Return (X, Y) of the center of cell containing provided text 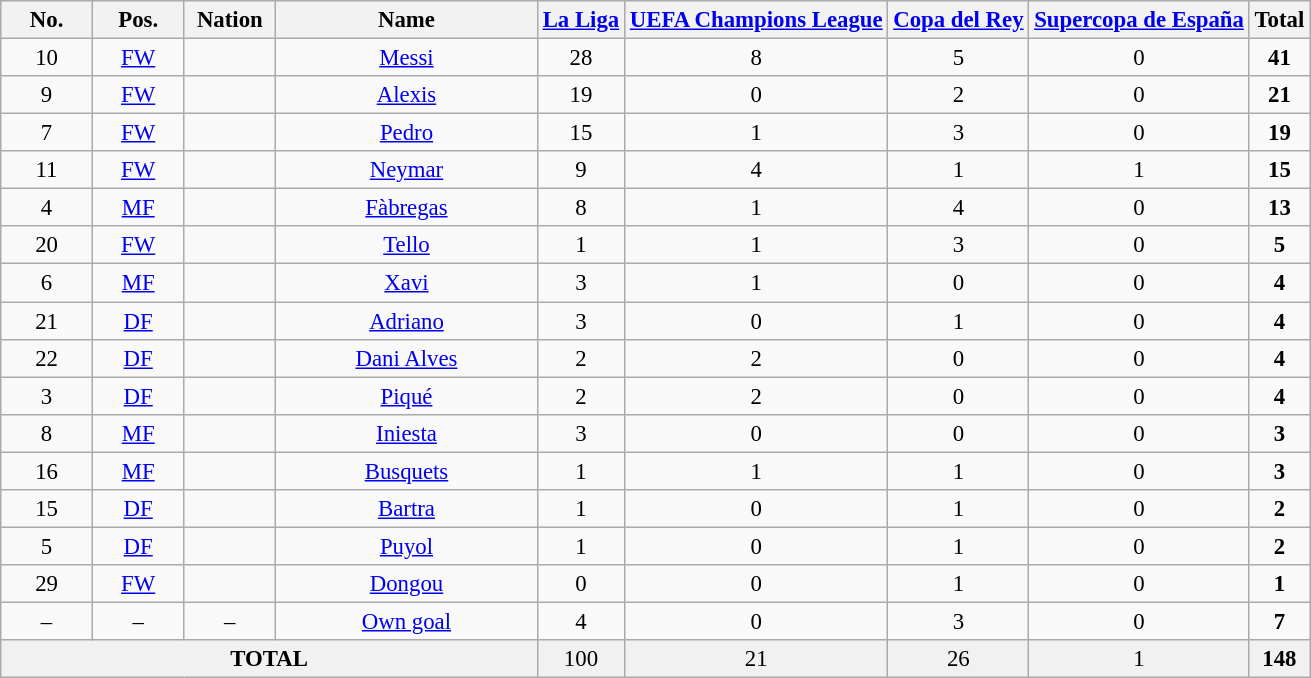
100 (580, 659)
Alexis (407, 95)
41 (1279, 58)
Supercopa de España (1139, 20)
Pedro (407, 133)
Nation (230, 20)
26 (958, 659)
22 (47, 358)
Total (1279, 20)
Dani Alves (407, 358)
TOTAL (270, 659)
UEFA Champions League (756, 20)
Bartra (407, 509)
6 (47, 283)
28 (580, 58)
Adriano (407, 321)
20 (47, 245)
La Liga (580, 20)
148 (1279, 659)
Busquets (407, 471)
Fàbregas (407, 208)
29 (47, 584)
Puyol (407, 546)
Tello (407, 245)
10 (47, 58)
Neymar (407, 170)
Iniesta (407, 433)
13 (1279, 208)
11 (47, 170)
Dongou (407, 584)
Xavi (407, 283)
Own goal (407, 621)
Messi (407, 58)
Name (407, 20)
Pos. (138, 20)
No. (47, 20)
16 (47, 471)
Copa del Rey (958, 20)
Piqué (407, 396)
